Pinpoint the cell where the given text exists, returning its [x, y] midpoint coordinate. 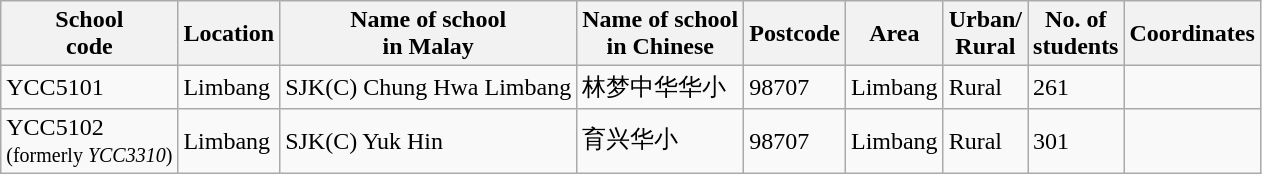
301 [1076, 140]
SJK(C) Chung Hwa Limbang [428, 88]
Coordinates [1192, 34]
Name of schoolin Chinese [660, 34]
YCC5102(formerly YCC3310) [90, 140]
YCC5101 [90, 88]
Name of schoolin Malay [428, 34]
No. ofstudents [1076, 34]
SJK(C) Yuk Hin [428, 140]
林梦中华华小 [660, 88]
Postcode [795, 34]
Schoolcode [90, 34]
Location [229, 34]
261 [1076, 88]
Area [894, 34]
Urban/Rural [985, 34]
育兴华小 [660, 140]
